Determine the (X, Y) coordinate at the center of the cell enclosing the given text.  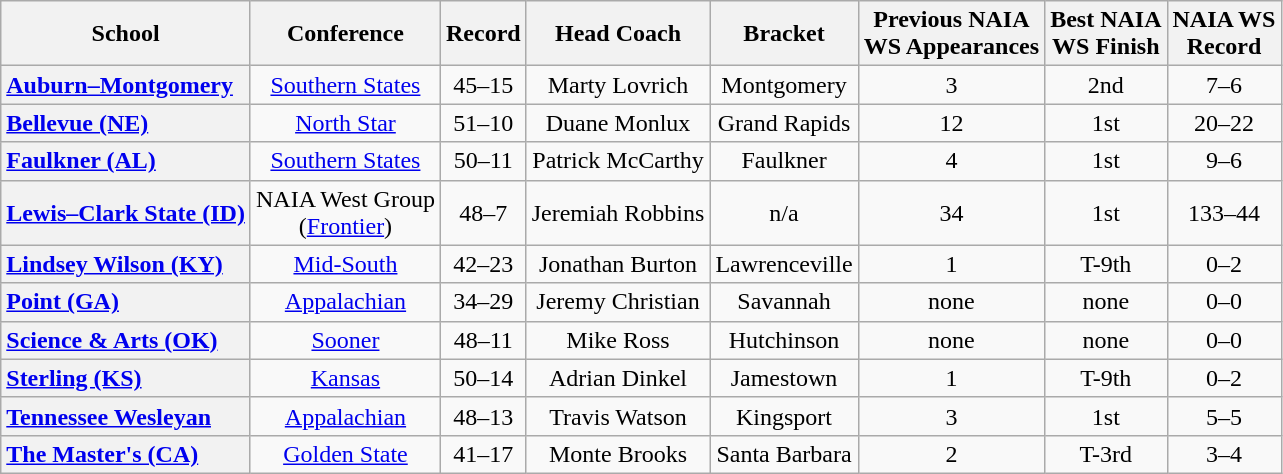
Auburn–Montgomery (126, 85)
7–6 (1224, 85)
Point (GA) (126, 302)
Duane Monlux (618, 123)
NAIA West Group(Frontier) (345, 212)
3–4 (1224, 454)
12 (951, 123)
Mike Ross (618, 340)
Montgomery (784, 85)
T-3rd (1106, 454)
Tennessee Wesleyan (126, 416)
Kingsport (784, 416)
Jonathan Burton (618, 264)
Travis Watson (618, 416)
Monte Brooks (618, 454)
50–11 (483, 161)
Faulkner (AL) (126, 161)
Bellevue (NE) (126, 123)
2nd (1106, 85)
41–17 (483, 454)
133–44 (1224, 212)
Kansas (345, 378)
Grand Rapids (784, 123)
Santa Barbara (784, 454)
Previous NAIAWS Appearances (951, 34)
48–13 (483, 416)
n/a (784, 212)
45–15 (483, 85)
Lawrenceville (784, 264)
20–22 (1224, 123)
Faulkner (784, 161)
Savannah (784, 302)
North Star (345, 123)
Mid-South (345, 264)
48–11 (483, 340)
Jeremy Christian (618, 302)
34–29 (483, 302)
Jamestown (784, 378)
The Master's (CA) (126, 454)
Adrian Dinkel (618, 378)
Jeremiah Robbins (618, 212)
Marty Lovrich (618, 85)
Conference (345, 34)
Lewis–Clark State (ID) (126, 212)
42–23 (483, 264)
4 (951, 161)
2 (951, 454)
Patrick McCarthy (618, 161)
Bracket (784, 34)
Record (483, 34)
Science & Arts (OK) (126, 340)
34 (951, 212)
Sooner (345, 340)
50–14 (483, 378)
51–10 (483, 123)
48–7 (483, 212)
9–6 (1224, 161)
NAIA WSRecord (1224, 34)
School (126, 34)
Sterling (KS) (126, 378)
5–5 (1224, 416)
Golden State (345, 454)
Head Coach (618, 34)
Hutchinson (784, 340)
Best NAIAWS Finish (1106, 34)
Lindsey Wilson (KY) (126, 264)
